Provide the (X, Y) coordinate of the cell's center where the given text is located.  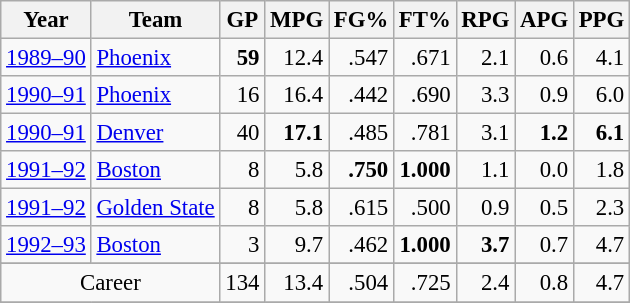
Career (110, 283)
.781 (426, 133)
59 (242, 58)
6.0 (601, 95)
9.7 (297, 245)
FT% (426, 20)
PPG (601, 20)
1.8 (601, 170)
Golden State (156, 208)
1992–93 (46, 245)
2.4 (486, 283)
.500 (426, 208)
134 (242, 283)
0.6 (544, 58)
4.1 (601, 58)
.615 (360, 208)
.442 (360, 95)
.690 (426, 95)
6.1 (601, 133)
.671 (426, 58)
12.4 (297, 58)
0.5 (544, 208)
APG (544, 20)
3 (242, 245)
FG% (360, 20)
16.4 (297, 95)
MPG (297, 20)
40 (242, 133)
16 (242, 95)
0.0 (544, 170)
Denver (156, 133)
Year (46, 20)
.750 (360, 170)
2.3 (601, 208)
.725 (426, 283)
0.7 (544, 245)
GP (242, 20)
17.1 (297, 133)
2.1 (486, 58)
3.7 (486, 245)
1989–90 (46, 58)
.485 (360, 133)
Team (156, 20)
RPG (486, 20)
13.4 (297, 283)
1.1 (486, 170)
3.1 (486, 133)
.462 (360, 245)
3.3 (486, 95)
.504 (360, 283)
.547 (360, 58)
1.2 (544, 133)
0.8 (544, 283)
